Find where the given text appears and provide that cell's center as (x, y) coordinate. 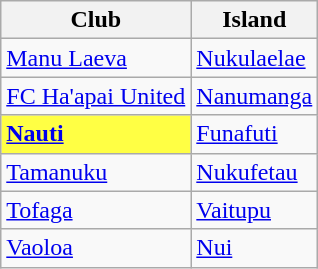
Nukulaelae (254, 58)
Island (254, 20)
Vaoloa (96, 248)
Tamanuku (96, 172)
Nukufetau (254, 172)
Tofaga (96, 210)
Vaitupu (254, 210)
Nui (254, 248)
Nauti (96, 134)
Funafuti (254, 134)
FC Ha'apai United (96, 96)
Nanumanga (254, 96)
Club (96, 20)
Manu Laeva (96, 58)
